Pinpoint the cell where the given text exists, returning its [X, Y] midpoint coordinate. 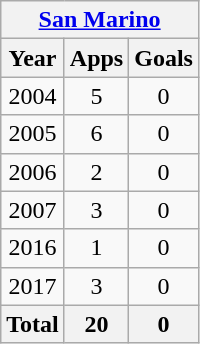
Total [33, 324]
2017 [33, 286]
2005 [33, 134]
5 [96, 96]
20 [96, 324]
San Marino [100, 20]
2 [96, 172]
1 [96, 248]
2016 [33, 248]
Year [33, 58]
Apps [96, 58]
6 [96, 134]
Goals [164, 58]
2006 [33, 172]
2007 [33, 210]
2004 [33, 96]
